Output the [x, y] coordinate of the center of the cell containing the given text.  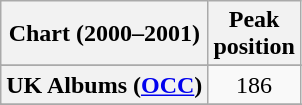
Chart (2000–2001) [104, 34]
186 [254, 85]
Peakposition [254, 34]
UK Albums (OCC) [104, 85]
